Output the (x, y) coordinate of the center of the cell containing the given text.  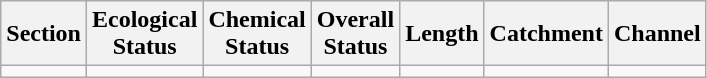
ChemicalStatus (257, 34)
Catchment (546, 34)
OverallStatus (355, 34)
Length (442, 34)
Channel (657, 34)
EcologicalStatus (144, 34)
Section (44, 34)
